Detect which cell encompasses the target text, then output its (X, Y) center coordinate. 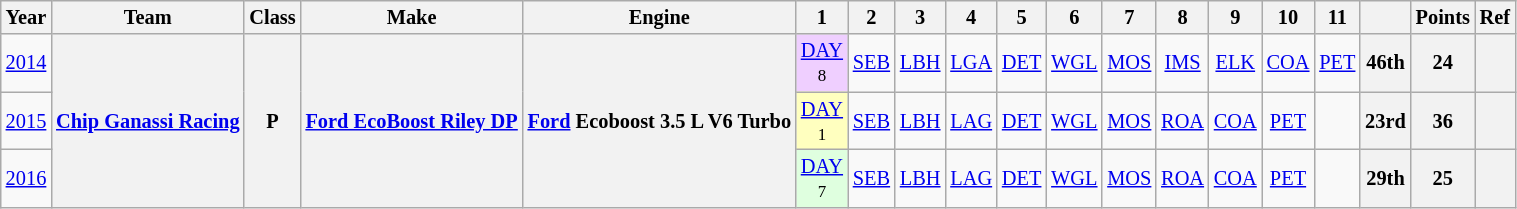
25 (1443, 178)
3 (920, 17)
Ford EcoBoost Riley DP (412, 120)
ELK (1236, 63)
DAY8 (822, 63)
8 (1182, 17)
Engine (660, 17)
23rd (1385, 121)
Points (1443, 17)
7 (1129, 17)
9 (1236, 17)
11 (1337, 17)
1 (822, 17)
Chip Ganassi Racing (148, 120)
36 (1443, 121)
24 (1443, 63)
Team (148, 17)
DAY1 (822, 121)
4 (971, 17)
P (272, 120)
2015 (26, 121)
5 (1022, 17)
2 (872, 17)
LGA (971, 63)
46th (1385, 63)
29th (1385, 178)
Class (272, 17)
DAY7 (822, 178)
IMS (1182, 63)
2016 (26, 178)
2014 (26, 63)
Ref (1495, 17)
Ford Ecoboost 3.5 L V6 Turbo (660, 120)
Make (412, 17)
6 (1074, 17)
Year (26, 17)
10 (1288, 17)
